Return [X, Y] of the center of cell containing provided text 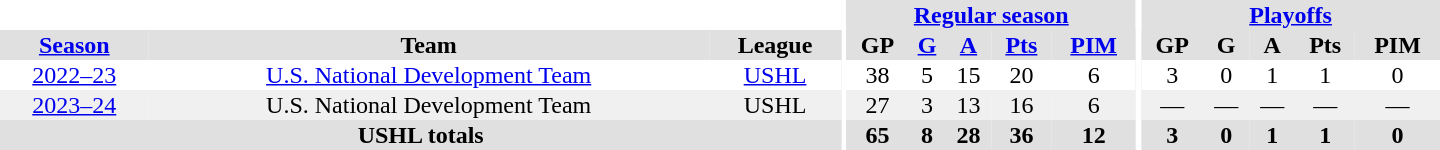
12 [1094, 135]
20 [1022, 75]
Season [74, 45]
36 [1022, 135]
38 [877, 75]
15 [968, 75]
Team [429, 45]
27 [877, 105]
8 [926, 135]
65 [877, 135]
USHL totals [420, 135]
16 [1022, 105]
28 [968, 135]
2023–24 [74, 105]
2022–23 [74, 75]
13 [968, 105]
5 [926, 75]
Regular season [991, 15]
Playoffs [1290, 15]
League [776, 45]
